Scan for the cell matching the given text and deliver its [x, y] coordinate at center. 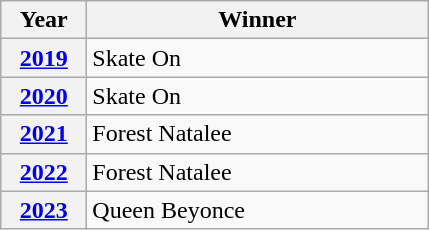
2022 [44, 172]
2021 [44, 134]
2023 [44, 210]
Winner [258, 20]
Year [44, 20]
2019 [44, 58]
Queen Beyonce [258, 210]
2020 [44, 96]
